Capture the cell that displays the provided text and extract its [x, y] central coordinate. 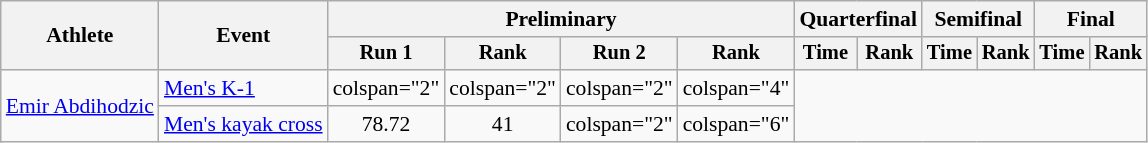
Men's kayak cross [244, 124]
colspan="4" [736, 88]
colspan="6" [736, 124]
78.72 [386, 124]
41 [502, 124]
Run 1 [386, 54]
Run 2 [620, 54]
Men's K-1 [244, 88]
Preliminary [562, 19]
Emir Abdihodzic [80, 106]
Semifinal [978, 19]
Event [244, 36]
Final [1090, 19]
Athlete [80, 36]
Quarterfinal [858, 19]
